Extract the [X, Y] coordinate from the center of the cell holding the provided text.  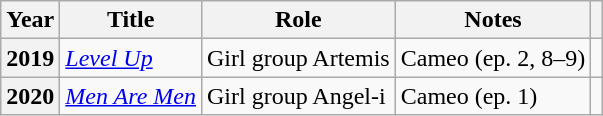
Year [30, 20]
2019 [30, 58]
Girl group Angel-i [298, 96]
Girl group Artemis [298, 58]
Men Are Men [131, 96]
Role [298, 20]
Level Up [131, 58]
Cameo (ep. 1) [493, 96]
Cameo (ep. 2, 8–9) [493, 58]
Notes [493, 20]
2020 [30, 96]
Title [131, 20]
